Capture the cell that displays the provided text and extract its (X, Y) central coordinate. 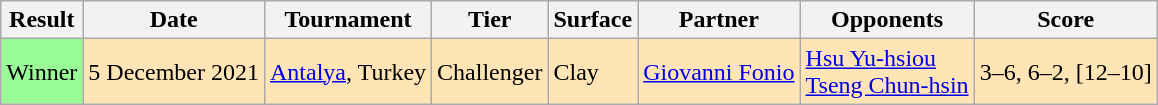
Tournament (348, 20)
Tier (490, 20)
Opponents (887, 20)
Date (174, 20)
Clay (593, 72)
Winner (42, 72)
Partner (719, 20)
5 December 2021 (174, 72)
Antalya, Turkey (348, 72)
Hsu Yu-hsiou Tseng Chun-hsin (887, 72)
Challenger (490, 72)
3–6, 6–2, [12–10] (1066, 72)
Giovanni Fonio (719, 72)
Result (42, 20)
Score (1066, 20)
Surface (593, 20)
